For the text-containing cell, return its midpoint in (x, y) coordinate format. 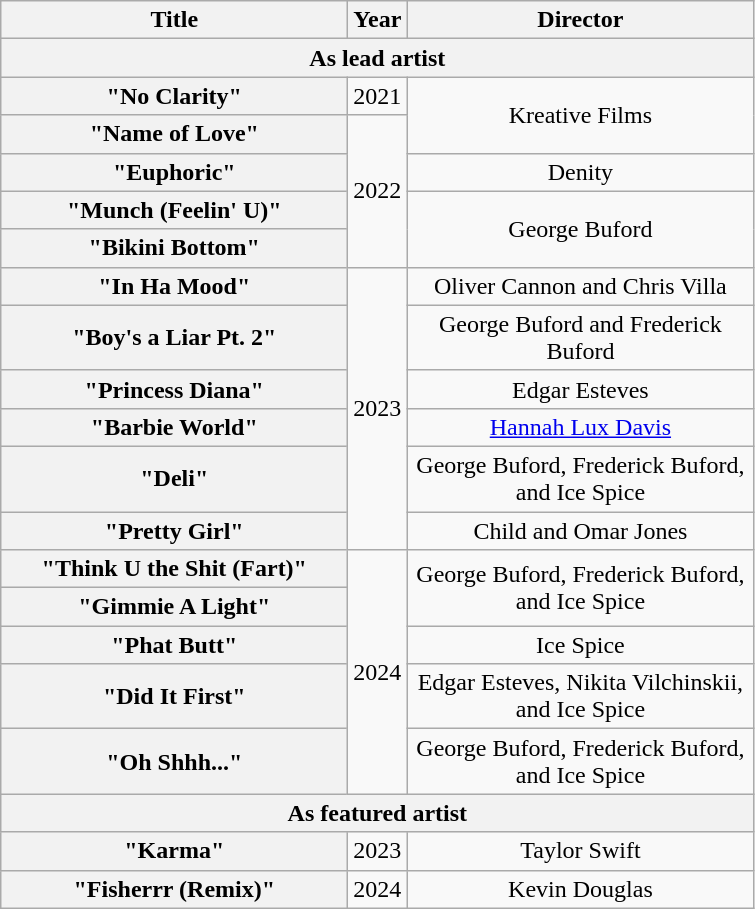
"Oh Shhh..." (174, 762)
"Barbie World" (174, 427)
As featured artist (378, 813)
Oliver Cannon and Chris Villa (580, 286)
"Deli" (174, 478)
Title (174, 20)
Year (378, 20)
"In Ha Mood" (174, 286)
"Munch (Feelin' U)" (174, 210)
Denity (580, 172)
"Fisherrr (Remix)" (174, 889)
"Boy's a Liar Pt. 2" (174, 338)
"Euphoric" (174, 172)
As lead artist (378, 58)
2021 (378, 96)
Kreative Films (580, 115)
Hannah Lux Davis (580, 427)
Edgar Esteves, Nikita Vilchinskii, and Ice Spice (580, 696)
"Think U the Shit (Fart)" (174, 569)
Child and Omar Jones (580, 531)
George Buford (580, 229)
Edgar Esteves (580, 389)
"No Clarity" (174, 96)
"Did It First" (174, 696)
"Princess Diana" (174, 389)
"Bikini Bottom" (174, 248)
Kevin Douglas (580, 889)
George Buford and Frederick Buford (580, 338)
"Phat Butt" (174, 645)
Director (580, 20)
Ice Spice (580, 645)
Taylor Swift (580, 851)
"Karma" (174, 851)
"Pretty Girl" (174, 531)
2022 (378, 191)
"Name of Love" (174, 134)
"Gimmie A Light" (174, 607)
